Capture the cell that displays the provided text and extract its [X, Y] central coordinate. 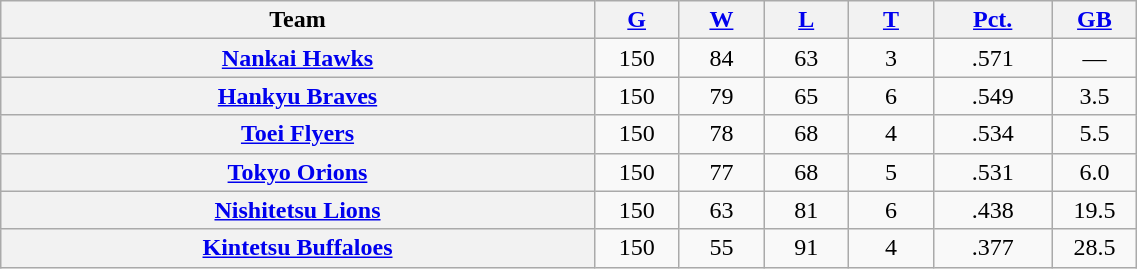
77 [722, 172]
28.5 [1094, 248]
Toei Flyers [298, 134]
79 [722, 96]
5 [892, 172]
T [892, 20]
Hankyu Braves [298, 96]
55 [722, 248]
Nankai Hawks [298, 58]
.549 [992, 96]
78 [722, 134]
— [1094, 58]
.438 [992, 210]
GB [1094, 20]
5.5 [1094, 134]
.534 [992, 134]
.377 [992, 248]
84 [722, 58]
19.5 [1094, 210]
Pct. [992, 20]
3.5 [1094, 96]
G [636, 20]
91 [806, 248]
W [722, 20]
65 [806, 96]
L [806, 20]
.531 [992, 172]
6.0 [1094, 172]
Team [298, 20]
3 [892, 58]
.571 [992, 58]
Kintetsu Buffaloes [298, 248]
Tokyo Orions [298, 172]
Nishitetsu Lions [298, 210]
81 [806, 210]
